For the text-containing cell, return its midpoint in [x, y] coordinate format. 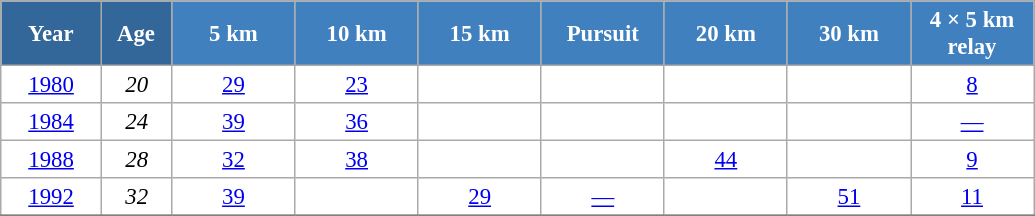
4 × 5 km relay [972, 34]
1980 [52, 85]
10 km [356, 34]
20 km [726, 34]
28 [136, 160]
44 [726, 160]
1992 [52, 197]
5 km [234, 34]
30 km [848, 34]
15 km [480, 34]
23 [356, 85]
9 [972, 160]
1988 [52, 160]
1984 [52, 122]
36 [356, 122]
Pursuit [602, 34]
20 [136, 85]
24 [136, 122]
11 [972, 197]
51 [848, 197]
38 [356, 160]
Age [136, 34]
8 [972, 85]
Year [52, 34]
